Detect which cell encompasses the target text, then output its (x, y) center coordinate. 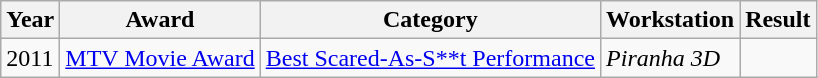
Category (430, 20)
Best Scared-As-S**t Performance (430, 58)
2011 (30, 58)
Workstation (670, 20)
MTV Movie Award (160, 58)
Year (30, 20)
Piranha 3D (670, 58)
Award (160, 20)
Result (778, 20)
